Find where the given text appears and provide that cell's center as (X, Y) coordinate. 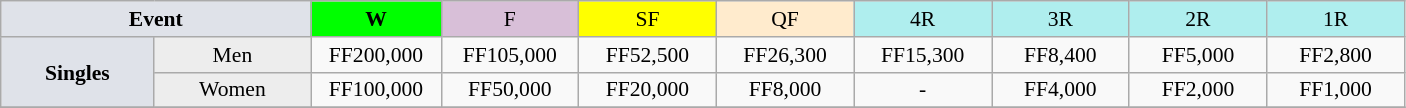
FF100,000 (376, 90)
FF200,000 (376, 55)
F (510, 19)
2R (1198, 19)
QF (785, 19)
FF50,000 (510, 90)
FF20,000 (648, 90)
FF105,000 (510, 55)
FF8,000 (785, 90)
FF52,500 (648, 55)
1R (1336, 19)
FF5,000 (1198, 55)
SF (648, 19)
- (923, 90)
Women (232, 90)
FF8,400 (1061, 55)
FF26,300 (785, 55)
Event (156, 19)
4R (923, 19)
Singles (78, 72)
FF1,000 (1336, 90)
FF15,300 (923, 55)
FF2,800 (1336, 55)
FF2,000 (1198, 90)
Men (232, 55)
W (376, 19)
3R (1061, 19)
FF4,000 (1061, 90)
